Locate the cell with the specified text and output its [x, y] center coordinate. 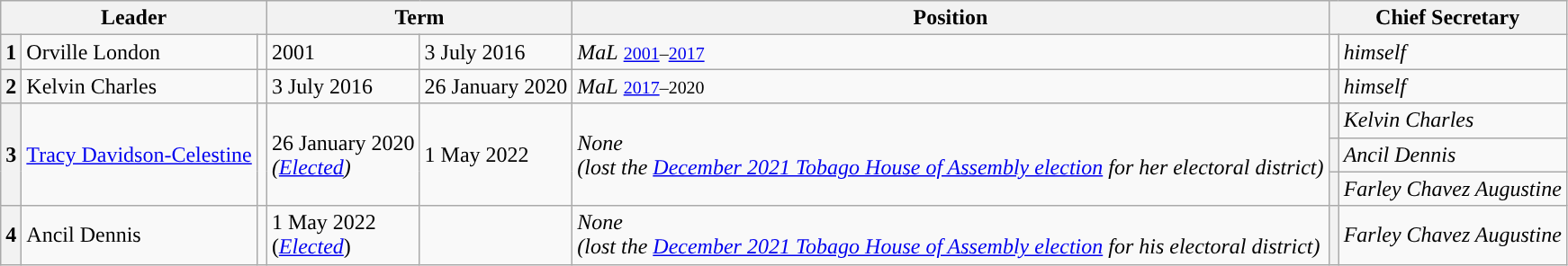
1 May 2022 [496, 155]
Term [419, 18]
1 May 2022(Elected) [343, 235]
26 January 2020(Elected) [343, 155]
2 [11, 86]
4 [11, 235]
2001 [343, 52]
1 [11, 52]
Tracy Davidson-Celestine [139, 155]
MaL 2001–2017 [951, 52]
None(lost the December 2021 Tobago House of Assembly election for his electoral district) [951, 235]
3 [11, 155]
MaL 2017–2020 [951, 86]
None(lost the December 2021 Tobago House of Assembly election for her electoral district) [951, 155]
Leader [134, 18]
Position [951, 18]
26 January 2020 [496, 86]
Orville London [139, 52]
Chief Secretary [1447, 18]
